Search for the cell housing the specified text and yield its [x, y] center coordinate. 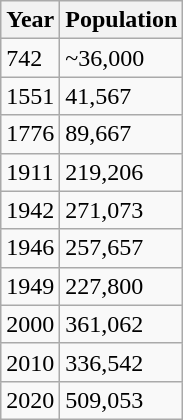
1942 [30, 210]
227,800 [122, 286]
1551 [30, 96]
509,053 [122, 400]
219,206 [122, 172]
Population [122, 20]
1776 [30, 134]
336,542 [122, 362]
41,567 [122, 96]
~36,000 [122, 58]
361,062 [122, 324]
1949 [30, 286]
89,667 [122, 134]
271,073 [122, 210]
Year [30, 20]
1946 [30, 248]
742 [30, 58]
2020 [30, 400]
257,657 [122, 248]
2010 [30, 362]
2000 [30, 324]
1911 [30, 172]
